From the cell containing the given text, extract its center point as [x, y] coordinate. 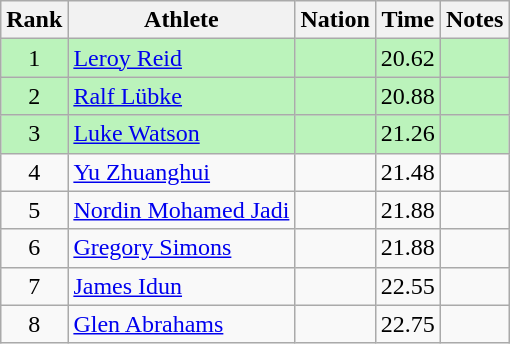
21.48 [408, 172]
8 [34, 324]
6 [34, 248]
Notes [474, 20]
Yu Zhuanghui [182, 172]
Athlete [182, 20]
Rank [34, 20]
Time [408, 20]
Nordin Mohamed Jadi [182, 210]
22.75 [408, 324]
Nation [335, 20]
3 [34, 134]
Luke Watson [182, 134]
James Idun [182, 286]
5 [34, 210]
20.62 [408, 58]
Glen Abrahams [182, 324]
2 [34, 96]
1 [34, 58]
4 [34, 172]
7 [34, 286]
20.88 [408, 96]
Ralf Lübke [182, 96]
21.26 [408, 134]
Leroy Reid [182, 58]
22.55 [408, 286]
Gregory Simons [182, 248]
